Detect which cell encompasses the target text, then output its [x, y] center coordinate. 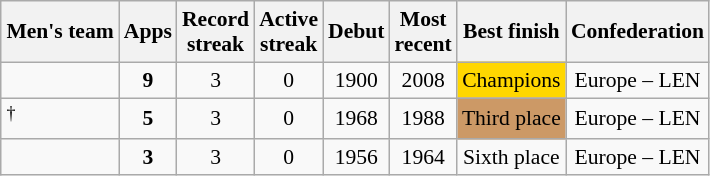
† [60, 118]
9 [148, 80]
Recordstreak [216, 32]
Debut [356, 32]
1900 [356, 80]
Best finish [512, 32]
Apps [148, 32]
1964 [424, 157]
Confederation [638, 32]
5 [148, 118]
Men's team [60, 32]
1968 [356, 118]
Champions [512, 80]
Activestreak [288, 32]
1956 [356, 157]
Sixth place [512, 157]
Third place [512, 118]
2008 [424, 80]
1988 [424, 118]
Mostrecent [424, 32]
